Output the [X, Y] coordinate of the center of the cell containing the given text.  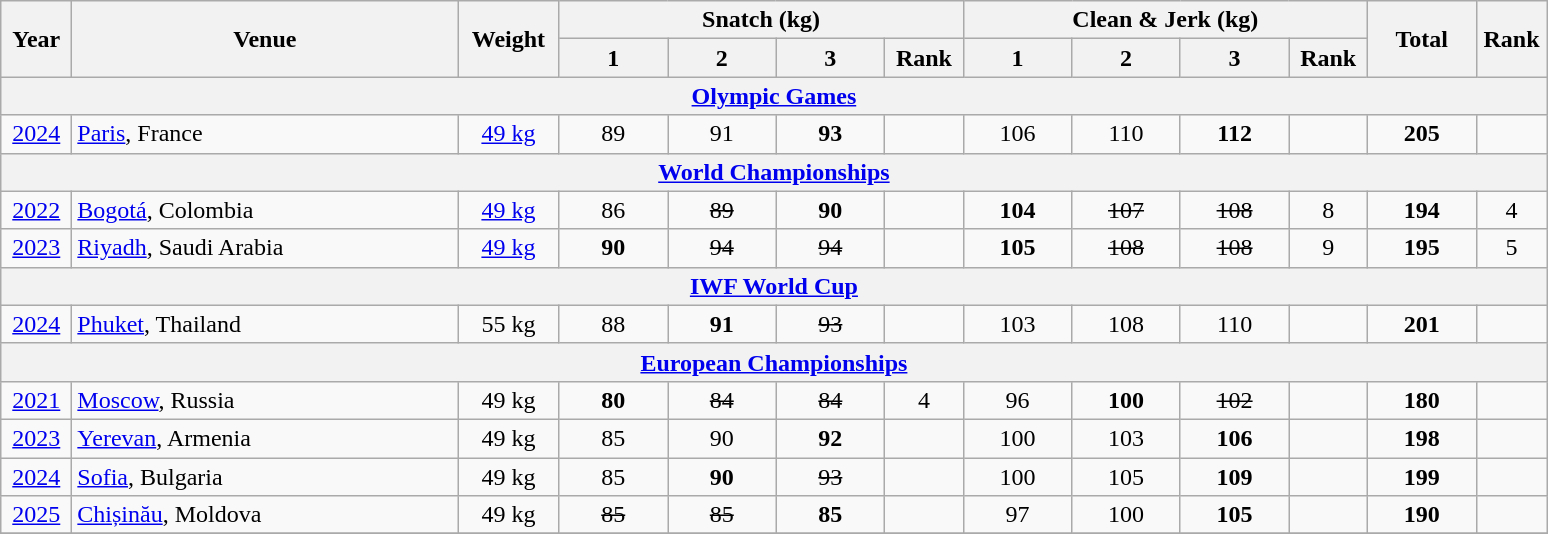
102 [1234, 400]
97 [1018, 515]
88 [614, 324]
Snatch (kg) [761, 20]
2025 [36, 515]
180 [1422, 400]
80 [614, 400]
World Championships [774, 172]
Total [1422, 39]
104 [1018, 210]
8 [1328, 210]
109 [1234, 477]
Year [36, 39]
194 [1422, 210]
Venue [265, 39]
Bogotá, Colombia [265, 210]
5 [1512, 248]
92 [830, 438]
55 kg [508, 324]
199 [1422, 477]
Olympic Games [774, 96]
Paris, France [265, 134]
9 [1328, 248]
Sofia, Bulgaria [265, 477]
Moscow, Russia [265, 400]
195 [1422, 248]
201 [1422, 324]
107 [1126, 210]
2022 [36, 210]
205 [1422, 134]
Weight [508, 39]
Riyadh, Saudi Arabia [265, 248]
190 [1422, 515]
Phuket, Thailand [265, 324]
96 [1018, 400]
Chișinău, Moldova [265, 515]
Clean & Jerk (kg) [1165, 20]
IWF World Cup [774, 286]
Yerevan, Armenia [265, 438]
2021 [36, 400]
198 [1422, 438]
European Championships [774, 362]
86 [614, 210]
112 [1234, 134]
